Provide the [X, Y] coordinate of the cell's center where the given text is located.  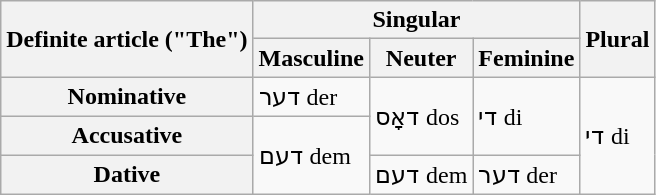
Feminine [526, 58]
Accusative [127, 135]
Nominative [127, 97]
Singular [416, 20]
Masculine [311, 58]
Definite article ("The") [127, 39]
Plural [618, 39]
Neuter [420, 58]
דאָס dos [420, 116]
Dative [127, 174]
